Return the (X, Y) coordinate for the center point of the cell that contains the specified text.  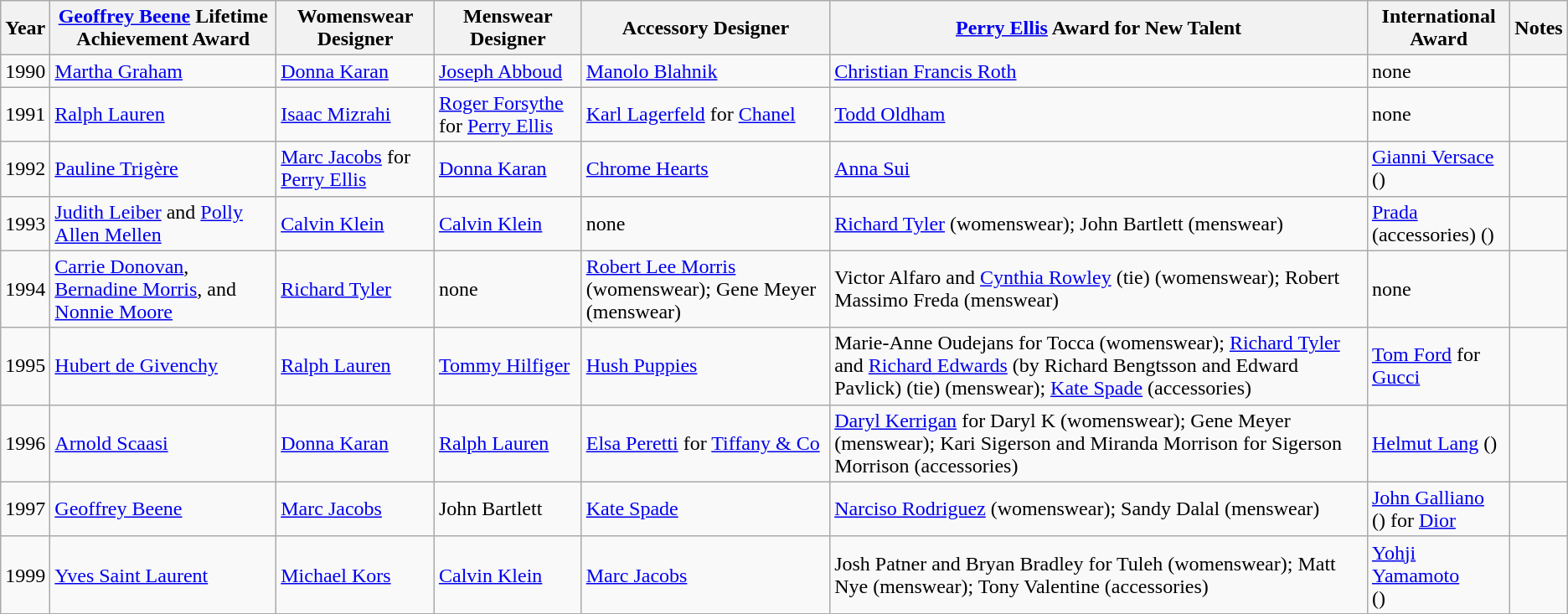
John Bartlett (508, 509)
Perry Ellis Award for New Talent (1099, 28)
International Award (1438, 28)
1991 (25, 114)
Joseph Abboud (508, 71)
Marc Jacobs for Perry Ellis (355, 169)
Yohji Yamamoto() (1438, 575)
Pauline Trigère (163, 169)
Kate Spade (705, 509)
Prada (accessories) () (1438, 223)
1995 (25, 366)
Roger Forsythe for Perry Ellis (508, 114)
Anna Sui (1099, 169)
Womenswear Designer (355, 28)
Tommy Hilfiger (508, 366)
1999 (25, 575)
1994 (25, 289)
1993 (25, 223)
Richard Tyler (355, 289)
Hush Puppies (705, 366)
Geoffrey Beene Lifetime Achievement Award (163, 28)
Christian Francis Roth (1099, 71)
Isaac Mizrahi (355, 114)
Yves Saint Laurent (163, 575)
Accessory Designer (705, 28)
Judith Leiber and Polly Allen Mellen (163, 223)
1997 (25, 509)
Robert Lee Morris (womenswear); Gene Meyer (menswear) (705, 289)
Gianni Versace () (1438, 169)
Arnold Scaasi (163, 443)
Hubert de Givenchy (163, 366)
Notes (1539, 28)
Richard Tyler (womenswear); John Bartlett (menswear) (1099, 223)
Helmut Lang () (1438, 443)
Menswear Designer (508, 28)
Todd Oldham (1099, 114)
Victor Alfaro and Cynthia Rowley (tie) (womenswear); Robert Massimo Freda (menswear) (1099, 289)
Narciso Rodriguez (womenswear); Sandy Dalal (menswear) (1099, 509)
Geoffrey Beene (163, 509)
Tom Ford for Gucci (1438, 366)
Elsa Peretti for Tiffany & Co (705, 443)
Michael Kors (355, 575)
1996 (25, 443)
1990 (25, 71)
John Galliano() for Dior (1438, 509)
Year (25, 28)
Daryl Kerrigan for Daryl K (womenswear); Gene Meyer (menswear); Kari Sigerson and Miranda Morrison for Sigerson Morrison (accessories) (1099, 443)
1992 (25, 169)
Martha Graham (163, 71)
Josh Patner and Bryan Bradley for Tuleh (womenswear); Matt Nye (menswear); Tony Valentine (accessories) (1099, 575)
Chrome Hearts (705, 169)
Carrie Donovan, Bernadine Morris, and Nonnie Moore (163, 289)
Manolo Blahnik (705, 71)
Karl Lagerfeld for Chanel (705, 114)
